Identify which cell holds the provided text, then report its [x, y] central coordinate. 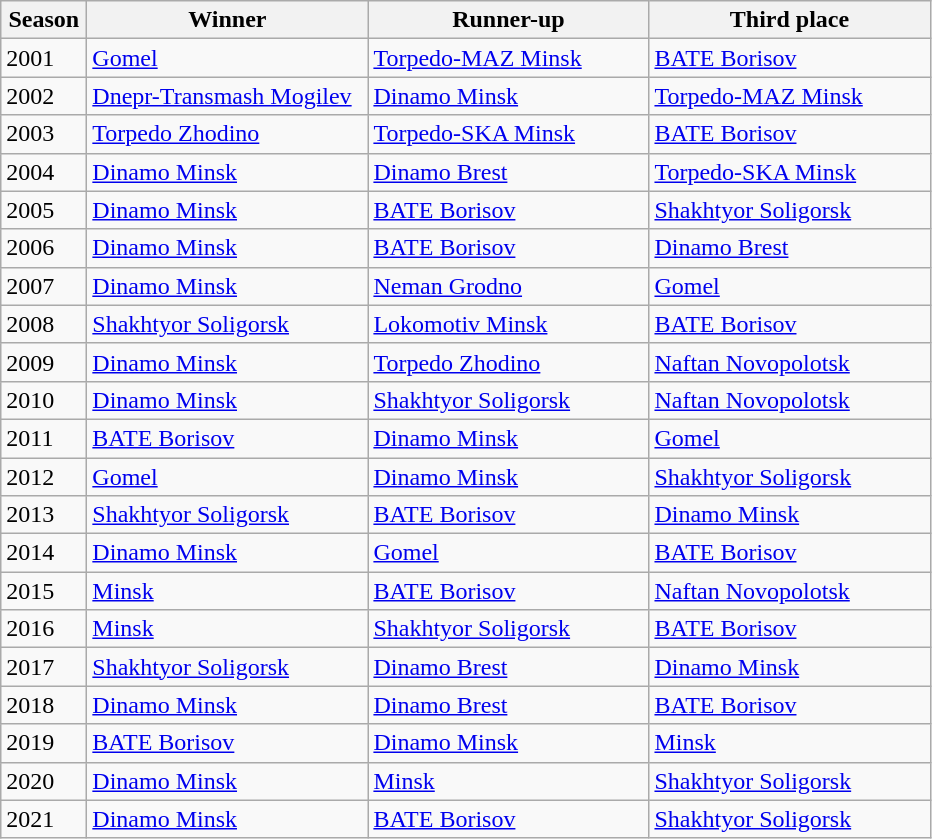
2003 [44, 134]
2002 [44, 96]
2016 [44, 629]
Runner-up [508, 20]
2019 [44, 743]
2009 [44, 362]
2017 [44, 667]
2007 [44, 286]
2005 [44, 210]
Lokomotiv Minsk [508, 324]
2018 [44, 705]
2011 [44, 438]
Dnepr-Transmash Mogilev [228, 96]
Winner [228, 20]
Third place [790, 20]
2004 [44, 172]
2012 [44, 477]
2001 [44, 58]
Neman Grodno [508, 286]
2014 [44, 553]
2020 [44, 781]
Season [44, 20]
2010 [44, 400]
2013 [44, 515]
2008 [44, 324]
2006 [44, 248]
2021 [44, 819]
2015 [44, 591]
